For the text-containing cell, return its midpoint in [x, y] coordinate format. 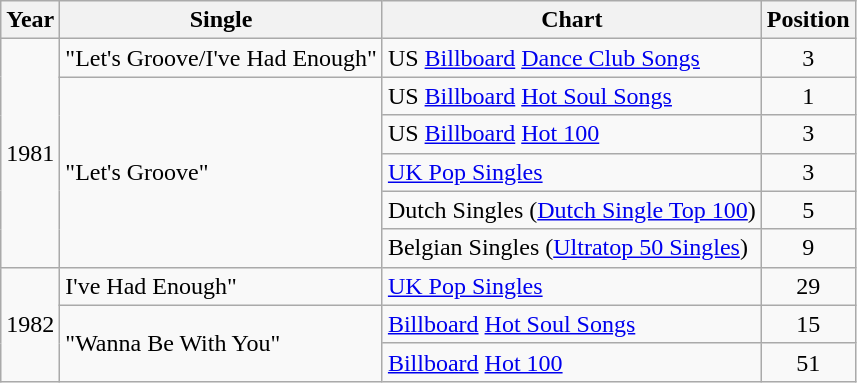
Position [808, 20]
Chart [572, 20]
US Billboard Hot Soul Songs [572, 96]
I've Had Enough" [222, 286]
Belgian Singles (Ultratop 50 Singles) [572, 248]
1982 [30, 324]
1 [808, 96]
"Wanna Be With You" [222, 343]
Dutch Singles (Dutch Single Top 100) [572, 210]
1981 [30, 153]
29 [808, 286]
"Let's Groove" [222, 172]
Billboard Hot 100 [572, 362]
Year [30, 20]
15 [808, 324]
US Billboard Hot 100 [572, 134]
9 [808, 248]
"Let's Groove/I've Had Enough" [222, 58]
51 [808, 362]
US Billboard Dance Club Songs [572, 58]
Single [222, 20]
Billboard Hot Soul Songs [572, 324]
5 [808, 210]
